From the cell containing the given text, extract its center point as [x, y] coordinate. 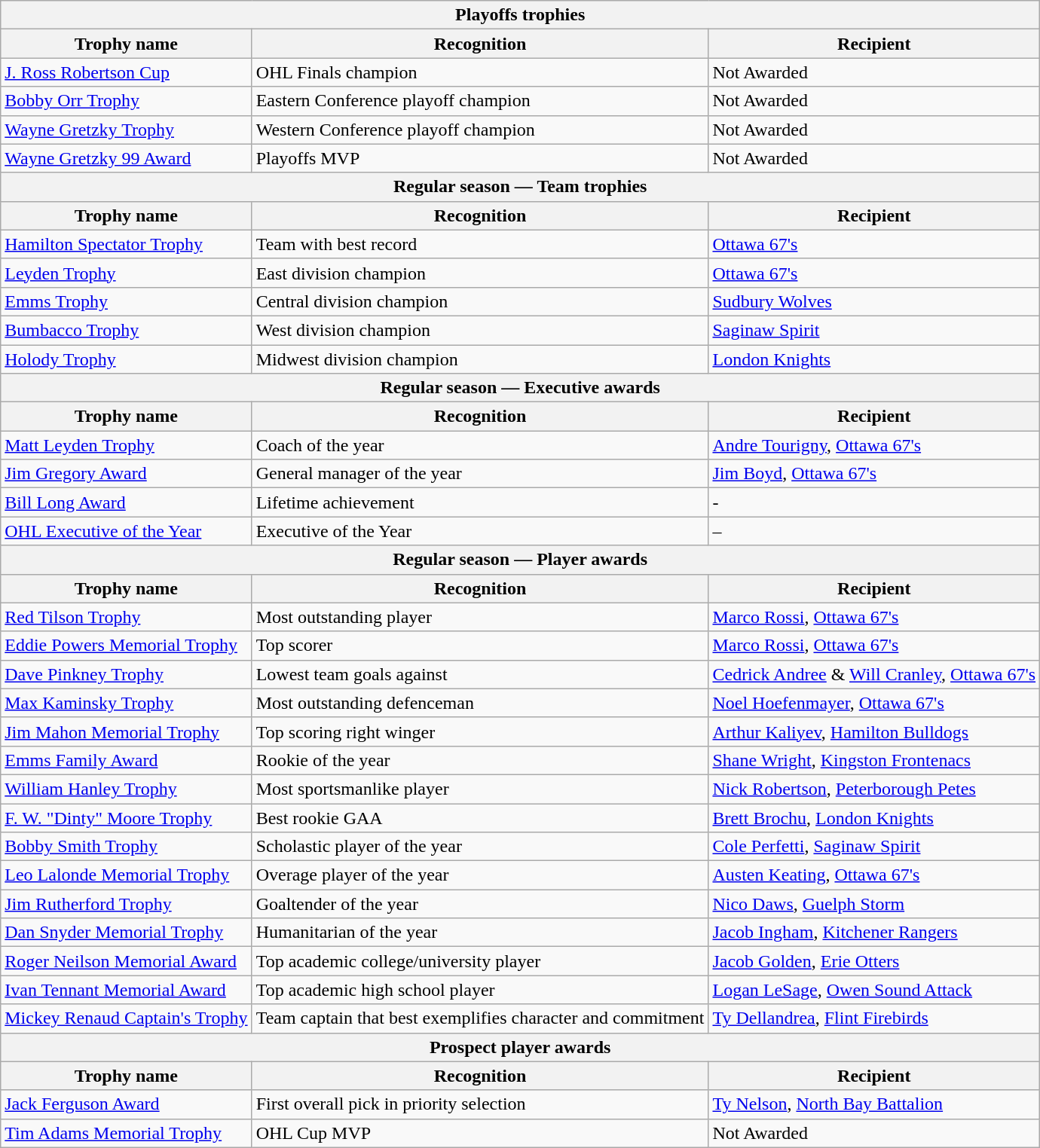
Sudbury Wolves [874, 301]
Leyden Trophy [127, 273]
Nick Robertson, Peterborough Petes [874, 789]
Eddie Powers Memorial Trophy [127, 646]
Jim Gregory Award [127, 474]
First overall pick in priority selection [480, 1104]
Most outstanding defenceman [480, 703]
Top scoring right winger [480, 731]
Matt Leyden Trophy [127, 445]
Cole Perfetti, Saginaw Spirit [874, 847]
Regular season — Player awards [520, 560]
Bobby Orr Trophy [127, 101]
Emms Family Award [127, 760]
Humanitarian of the year [480, 933]
Dan Snyder Memorial Trophy [127, 933]
F. W. "Dinty" Moore Trophy [127, 817]
Jacob Ingham, Kitchener Rangers [874, 933]
General manager of the year [480, 474]
OHL Cup MVP [480, 1133]
Red Tilson Trophy [127, 617]
Ty Nelson, North Bay Battalion [874, 1104]
Dave Pinkney Trophy [127, 674]
Wayne Gretzky Trophy [127, 130]
Roger Neilson Memorial Award [127, 961]
Executive of the Year [480, 531]
Jim Boyd, Ottawa 67's [874, 474]
Saginaw Spirit [874, 330]
Arthur Kaliyev, Hamilton Bulldogs [874, 731]
J. Ross Robertson Cup [127, 72]
Lowest team goals against [480, 674]
Top academic college/university player [480, 961]
Cedrick Andree & Will Cranley, Ottawa 67's [874, 674]
Hamilton Spectator Trophy [127, 244]
Jim Mahon Memorial Trophy [127, 731]
Top scorer [480, 646]
Noel Hoefenmayer, Ottawa 67's [874, 703]
Goaltender of the year [480, 904]
Max Kaminsky Trophy [127, 703]
Regular season — Executive awards [520, 388]
Scholastic player of the year [480, 847]
West division champion [480, 330]
East division champion [480, 273]
Bill Long Award [127, 502]
Tim Adams Memorial Trophy [127, 1133]
Logan LeSage, Owen Sound Attack [874, 990]
Brett Brochu, London Knights [874, 817]
Coach of the year [480, 445]
Team with best record [480, 244]
Eastern Conference playoff champion [480, 101]
Overage player of the year [480, 875]
Best rookie GAA [480, 817]
Central division champion [480, 301]
Emms Trophy [127, 301]
Rookie of the year [480, 760]
Team captain that best exemplifies character and commitment [480, 1018]
Wayne Gretzky 99 Award [127, 158]
Most sportsmanlike player [480, 789]
OHL Executive of the Year [127, 531]
Playoffs trophies [520, 15]
Ty Dellandrea, Flint Firebirds [874, 1018]
OHL Finals champion [480, 72]
Jim Rutherford Trophy [127, 904]
London Knights [874, 359]
Holody Trophy [127, 359]
Ivan Tennant Memorial Award [127, 990]
Top academic high school player [480, 990]
Midwest division champion [480, 359]
Bobby Smith Trophy [127, 847]
Playoffs MVP [480, 158]
Andre Tourigny, Ottawa 67's [874, 445]
Shane Wright, Kingston Frontenacs [874, 760]
Most outstanding player [480, 617]
Jack Ferguson Award [127, 1104]
– [874, 531]
Prospect player awards [520, 1047]
Nico Daws, Guelph Storm [874, 904]
Austen Keating, Ottawa 67's [874, 875]
Bumbacco Trophy [127, 330]
Regular season — Team trophies [520, 187]
Lifetime achievement [480, 502]
William Hanley Trophy [127, 789]
Leo Lalonde Memorial Trophy [127, 875]
Jacob Golden, Erie Otters [874, 961]
Mickey Renaud Captain's Trophy [127, 1018]
Western Conference playoff champion [480, 130]
- [874, 502]
